Detect which cell encompasses the target text, then output its [X, Y] center coordinate. 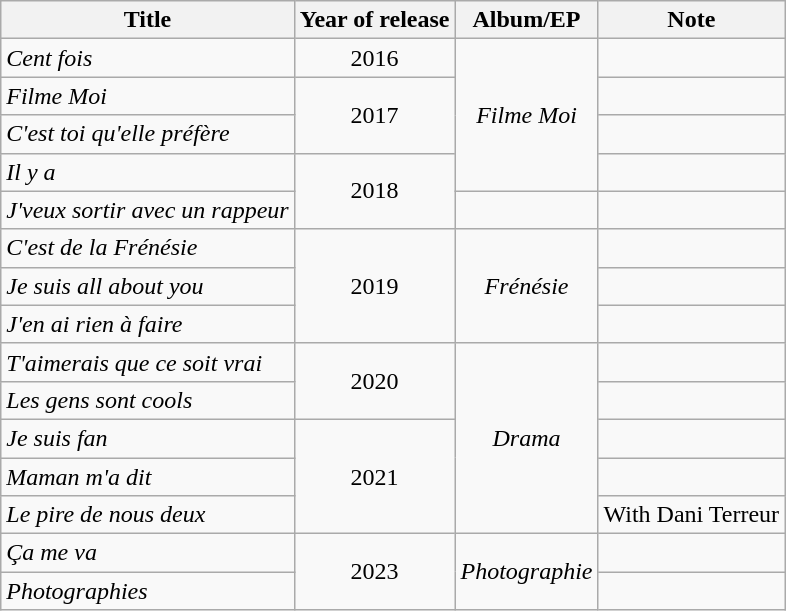
Je suis fan [148, 438]
Title [148, 20]
T'aimerais que ce soit vrai [148, 362]
C'est toi qu'elle préfère [148, 134]
J'veux sortir avec un rappeur [148, 210]
Le pire de nous deux [148, 515]
Je suis all about you [148, 286]
Year of release [374, 20]
Cent fois [148, 58]
J'en ai rien à faire [148, 324]
2021 [374, 476]
Album/EP [526, 20]
With Dani Terreur [692, 515]
Drama [526, 438]
Frénésie [526, 286]
Les gens sont cools [148, 400]
2017 [374, 115]
C'est de la Frénésie [148, 248]
2016 [374, 58]
2023 [374, 572]
Il y a [148, 172]
Photographies [148, 591]
Note [692, 20]
2020 [374, 381]
Ça me va [148, 553]
Photographie [526, 572]
Maman m'a dit [148, 477]
2018 [374, 191]
2019 [374, 286]
